Extract the (x, y) coordinate from the center of the cell holding the provided text.  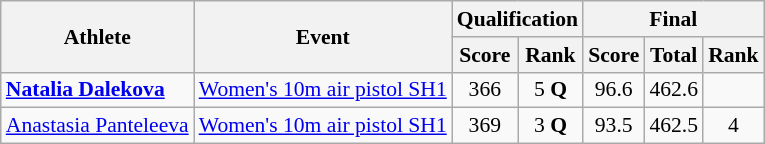
Anastasia Panteleeva (98, 126)
Final (674, 19)
366 (485, 90)
462.6 (674, 90)
Total (674, 55)
Natalia Dalekova (98, 90)
369 (485, 126)
96.6 (614, 90)
Event (323, 36)
3 Q (550, 126)
93.5 (614, 126)
Athlete (98, 36)
462.5 (674, 126)
4 (734, 126)
5 Q (550, 90)
Qualification (518, 19)
